Extract the [x, y] coordinate from the center of the cell holding the provided text.  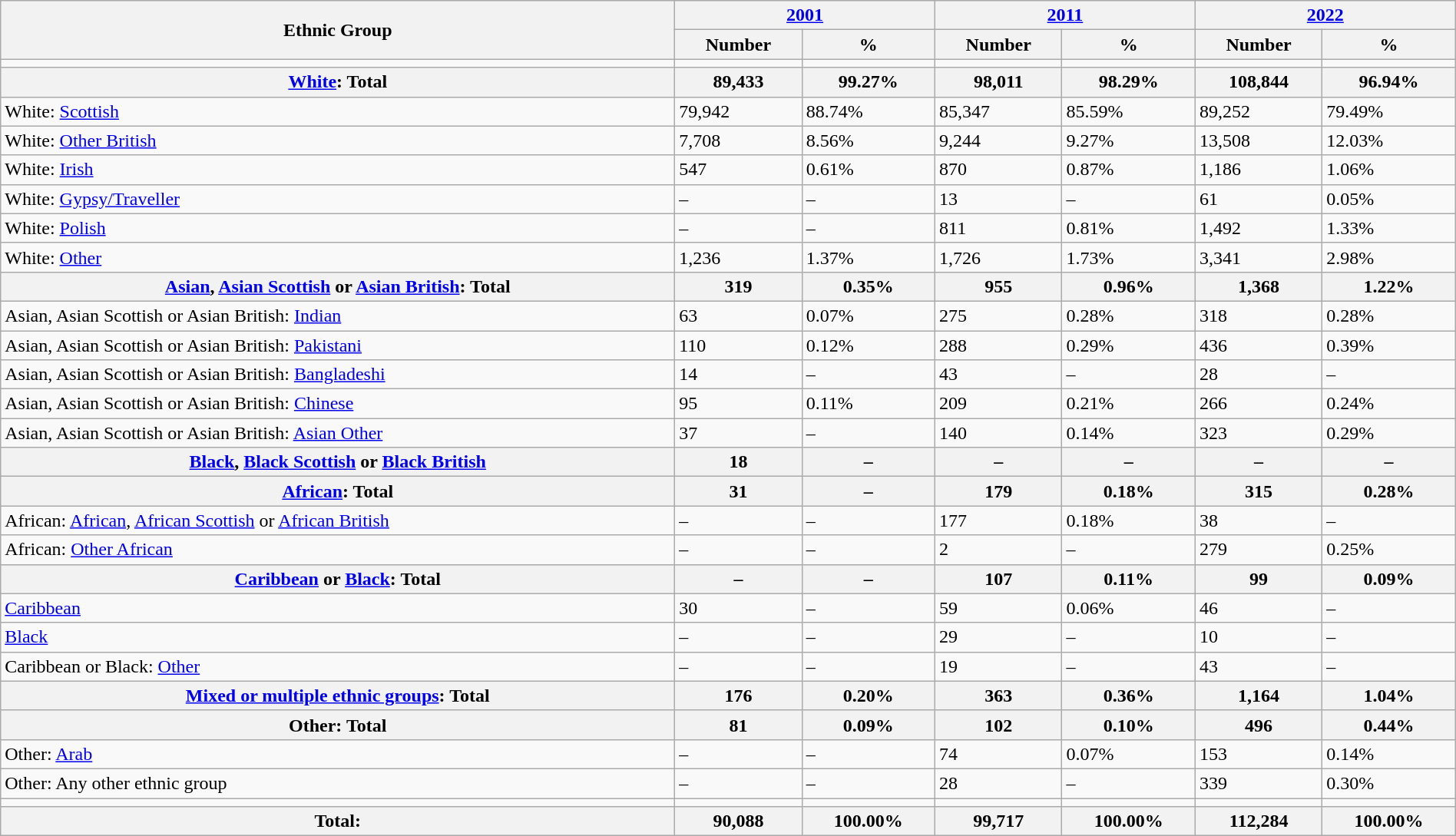
9,244 [998, 140]
1.22% [1388, 286]
Asian, Asian Scottish or Asian British: Chinese [338, 404]
140 [998, 433]
209 [998, 404]
1,236 [739, 257]
Asian, Asian Scottish or Asian British: Bangladeshi [338, 375]
95 [739, 404]
Asian, Asian Scottish or Asian British: Indian [338, 316]
363 [998, 696]
White: Total [338, 82]
79.49% [1388, 111]
1,368 [1258, 286]
59 [998, 608]
14 [739, 375]
31 [739, 491]
89,433 [739, 82]
0.39% [1388, 345]
85,347 [998, 111]
496 [1258, 725]
318 [1258, 316]
61 [1258, 199]
White: Other British [338, 140]
112,284 [1258, 821]
0.87% [1129, 170]
Asian, Asian Scottish or Asian British: Total [338, 286]
108,844 [1258, 82]
89,252 [1258, 111]
46 [1258, 608]
10 [1258, 637]
63 [739, 316]
1.37% [868, 257]
547 [739, 170]
85.59% [1129, 111]
339 [1258, 783]
275 [998, 316]
29 [998, 637]
White: Gypsy/Traveller [338, 199]
Caribbean [338, 608]
0.10% [1129, 725]
102 [998, 725]
8.56% [868, 140]
Black [338, 637]
110 [739, 345]
1.73% [1129, 257]
1.33% [1388, 228]
7,708 [739, 140]
955 [998, 286]
9.27% [1129, 140]
315 [1258, 491]
1,186 [1258, 170]
2 [998, 550]
811 [998, 228]
African: African, African Scottish or African British [338, 520]
177 [998, 520]
0.25% [1388, 550]
Caribbean or Black: Total [338, 579]
2.98% [1388, 257]
99 [1258, 579]
88.74% [868, 111]
99,717 [998, 821]
37 [739, 433]
1.06% [1388, 170]
179 [998, 491]
0.05% [1388, 199]
323 [1258, 433]
13,508 [1258, 140]
98.29% [1129, 82]
0.24% [1388, 404]
0.36% [1129, 696]
266 [1258, 404]
436 [1258, 345]
1.04% [1388, 696]
107 [998, 579]
12.03% [1388, 140]
Caribbean or Black: Other [338, 666]
0.20% [868, 696]
288 [998, 345]
Total: [338, 821]
0.81% [1129, 228]
0.21% [1129, 404]
30 [739, 608]
White: Other [338, 257]
0.61% [868, 170]
Other: Total [338, 725]
870 [998, 170]
74 [998, 754]
White: Polish [338, 228]
0.30% [1388, 783]
0.44% [1388, 725]
0.12% [868, 345]
White: Scottish [338, 111]
176 [739, 696]
81 [739, 725]
0.35% [868, 286]
2001 [805, 15]
18 [739, 462]
1,726 [998, 257]
2011 [1066, 15]
90,088 [739, 821]
96.94% [1388, 82]
Mixed or multiple ethnic groups: Total [338, 696]
African: Other African [338, 550]
1,492 [1258, 228]
African: Total [338, 491]
0.06% [1129, 608]
Asian, Asian Scottish or Asian British: Asian Other [338, 433]
99.27% [868, 82]
1,164 [1258, 696]
79,942 [739, 111]
38 [1258, 520]
319 [739, 286]
0.96% [1129, 286]
Ethnic Group [338, 30]
Other: Any other ethnic group [338, 783]
3,341 [1258, 257]
279 [1258, 550]
2022 [1325, 15]
153 [1258, 754]
Black, Black Scottish or Black British [338, 462]
Asian, Asian Scottish or Asian British: Pakistani [338, 345]
19 [998, 666]
13 [998, 199]
White: Irish [338, 170]
Other: Arab [338, 754]
98,011 [998, 82]
